Return (x, y) of the center of cell containing provided text 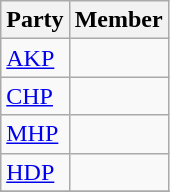
Party (35, 20)
CHP (35, 96)
AKP (35, 58)
Member (118, 20)
HDP (35, 172)
MHP (35, 134)
